Determine the [X, Y] coordinate at the center of the cell enclosing the given text.  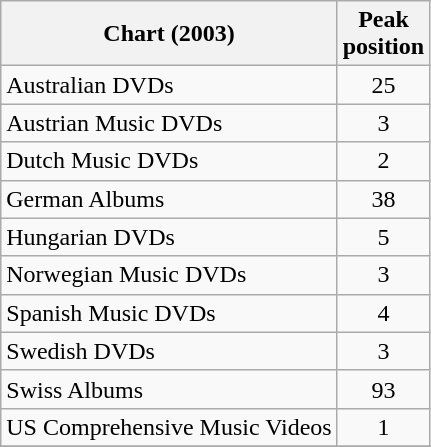
25 [383, 85]
1 [383, 427]
Hungarian DVDs [169, 237]
Dutch Music DVDs [169, 161]
2 [383, 161]
Norwegian Music DVDs [169, 275]
Swiss Albums [169, 389]
93 [383, 389]
4 [383, 313]
5 [383, 237]
Austrian Music DVDs [169, 123]
German Albums [169, 199]
38 [383, 199]
Swedish DVDs [169, 351]
Australian DVDs [169, 85]
Peakposition [383, 34]
Spanish Music DVDs [169, 313]
US Comprehensive Music Videos [169, 427]
Chart (2003) [169, 34]
